Return (X, Y) of the center of cell containing provided text 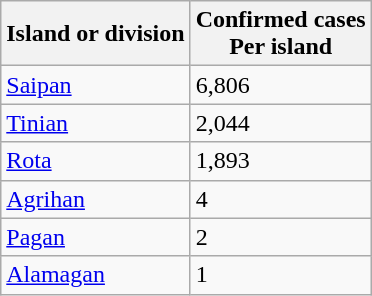
4 (280, 199)
Saipan (96, 85)
2,044 (280, 123)
1,893 (280, 161)
Tinian (96, 123)
Rota (96, 161)
Island or division (96, 34)
2 (280, 237)
6,806 (280, 85)
Pagan (96, 237)
Agrihan (96, 199)
Confirmed casesPer island (280, 34)
1 (280, 275)
Alamagan (96, 275)
